Capture the cell that displays the provided text and extract its (x, y) central coordinate. 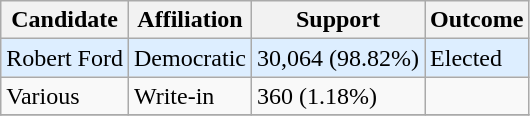
Outcome (477, 20)
Robert Ford (65, 58)
360 (1.18%) (338, 96)
Elected (477, 58)
Various (65, 96)
Write-in (190, 96)
30,064 (98.82%) (338, 58)
Support (338, 20)
Candidate (65, 20)
Affiliation (190, 20)
Democratic (190, 58)
